Identify which cell holds the provided text, then report its [x, y] central coordinate. 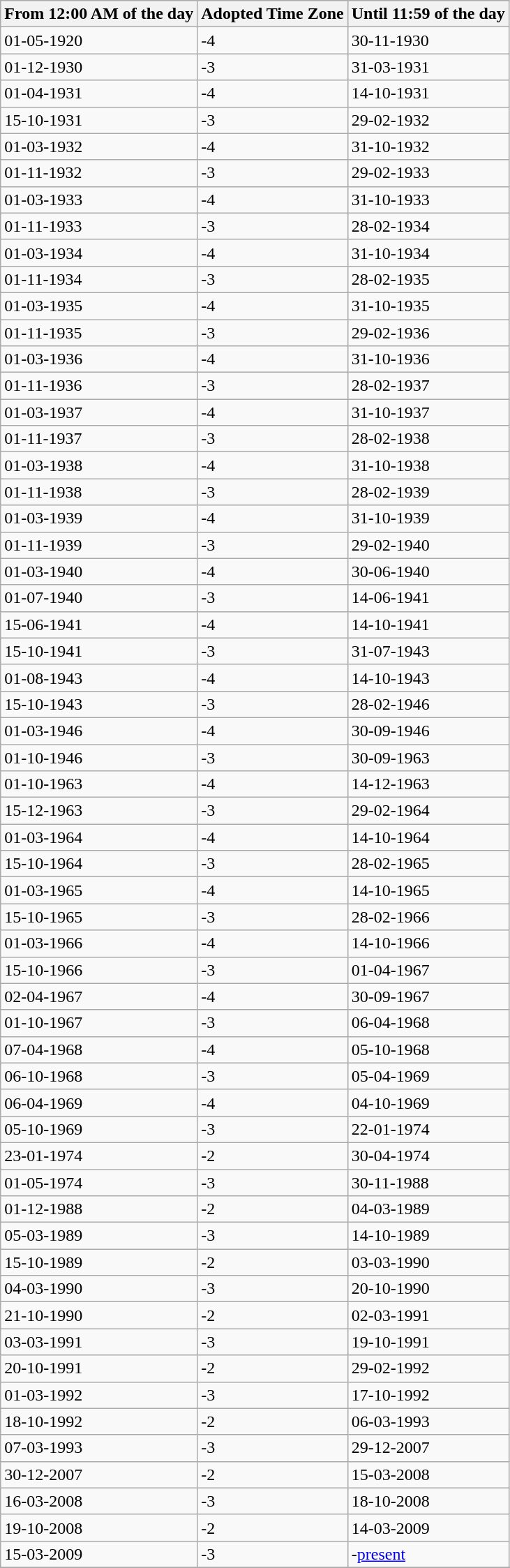
05-10-1969 [99, 1129]
02-03-1991 [428, 1315]
15-10-1943 [99, 704]
01-03-1965 [99, 890]
29-12-2007 [428, 1448]
30-09-1946 [428, 731]
20-10-1991 [99, 1368]
Adopted Time Zone [273, 14]
18-10-1992 [99, 1421]
30-06-1940 [428, 572]
07-03-1993 [99, 1448]
28-02-1946 [428, 704]
01-03-1932 [99, 147]
30-11-1930 [428, 40]
01-04-1967 [428, 970]
15-03-2008 [428, 1474]
28-02-1939 [428, 492]
01-11-1932 [99, 173]
14-03-2009 [428, 1528]
01-03-1992 [99, 1395]
29-02-1933 [428, 173]
01-03-1946 [99, 731]
01-03-1937 [99, 412]
31-03-1931 [428, 67]
29-02-1964 [428, 811]
30-09-1967 [428, 996]
06-04-1969 [99, 1103]
01-11-1937 [99, 439]
20-10-1990 [428, 1289]
01-11-1936 [99, 386]
01-03-1933 [99, 200]
14-10-1966 [428, 943]
22-01-1974 [428, 1129]
15-10-1964 [99, 864]
31-10-1939 [428, 518]
-present [428, 1554]
14-10-1941 [428, 625]
14-10-1964 [428, 837]
15-10-1965 [99, 917]
28-02-1934 [428, 226]
30-04-1974 [428, 1156]
30-11-1988 [428, 1183]
01-07-1940 [99, 598]
23-01-1974 [99, 1156]
01-10-1963 [99, 784]
28-02-1938 [428, 439]
01-11-1934 [99, 279]
06-04-1968 [428, 1023]
01-12-1930 [99, 67]
Until 11:59 of the day [428, 14]
15-06-1941 [99, 625]
06-03-1993 [428, 1421]
19-10-2008 [99, 1528]
04-10-1969 [428, 1103]
01-12-1988 [99, 1209]
31-10-1936 [428, 359]
29-02-1936 [428, 333]
01-11-1939 [99, 545]
14-12-1963 [428, 784]
01-08-1943 [99, 678]
01-03-1940 [99, 572]
15-10-1989 [99, 1262]
18-10-2008 [428, 1501]
01-10-1946 [99, 757]
28-02-1966 [428, 917]
14-10-1943 [428, 678]
01-03-1934 [99, 253]
01-10-1967 [99, 1023]
01-03-1964 [99, 837]
05-03-1989 [99, 1236]
28-02-1937 [428, 386]
31-10-1937 [428, 412]
15-10-1966 [99, 970]
28-02-1965 [428, 864]
01-11-1935 [99, 333]
31-10-1938 [428, 465]
01-03-1935 [99, 306]
21-10-1990 [99, 1315]
31-07-1943 [428, 651]
15-10-1941 [99, 651]
01-05-1920 [99, 40]
31-10-1932 [428, 147]
05-04-1969 [428, 1076]
28-02-1935 [428, 279]
14-06-1941 [428, 598]
15-03-2009 [99, 1554]
30-09-1963 [428, 757]
01-11-1938 [99, 492]
01-03-1966 [99, 943]
15-10-1931 [99, 120]
04-03-1989 [428, 1209]
14-10-1989 [428, 1236]
01-03-1939 [99, 518]
01-11-1933 [99, 226]
29-02-1932 [428, 120]
01-05-1974 [99, 1183]
30-12-2007 [99, 1474]
17-10-1992 [428, 1395]
14-10-1931 [428, 94]
04-03-1990 [99, 1289]
07-04-1968 [99, 1050]
31-10-1935 [428, 306]
31-10-1934 [428, 253]
19-10-1991 [428, 1342]
01-04-1931 [99, 94]
01-03-1936 [99, 359]
03-03-1991 [99, 1342]
05-10-1968 [428, 1050]
15-12-1963 [99, 811]
02-04-1967 [99, 996]
14-10-1965 [428, 890]
03-03-1990 [428, 1262]
29-02-1992 [428, 1368]
01-03-1938 [99, 465]
31-10-1933 [428, 200]
29-02-1940 [428, 545]
16-03-2008 [99, 1501]
From 12:00 AM of the day [99, 14]
06-10-1968 [99, 1076]
